Extract the (X, Y) coordinate from the center of the cell holding the provided text.  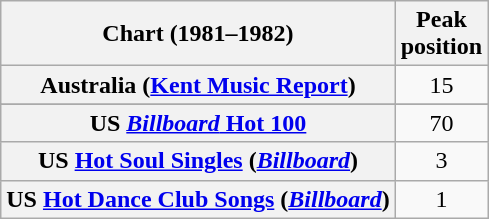
US Billboard Hot 100 (198, 123)
US Hot Soul Singles (Billboard) (198, 161)
Chart (1981–1982) (198, 34)
US Hot Dance Club Songs (Billboard) (198, 199)
Peakposition (441, 34)
70 (441, 123)
1 (441, 199)
15 (441, 85)
3 (441, 161)
Australia (Kent Music Report) (198, 85)
